Return [X, Y] of the center of cell containing provided text 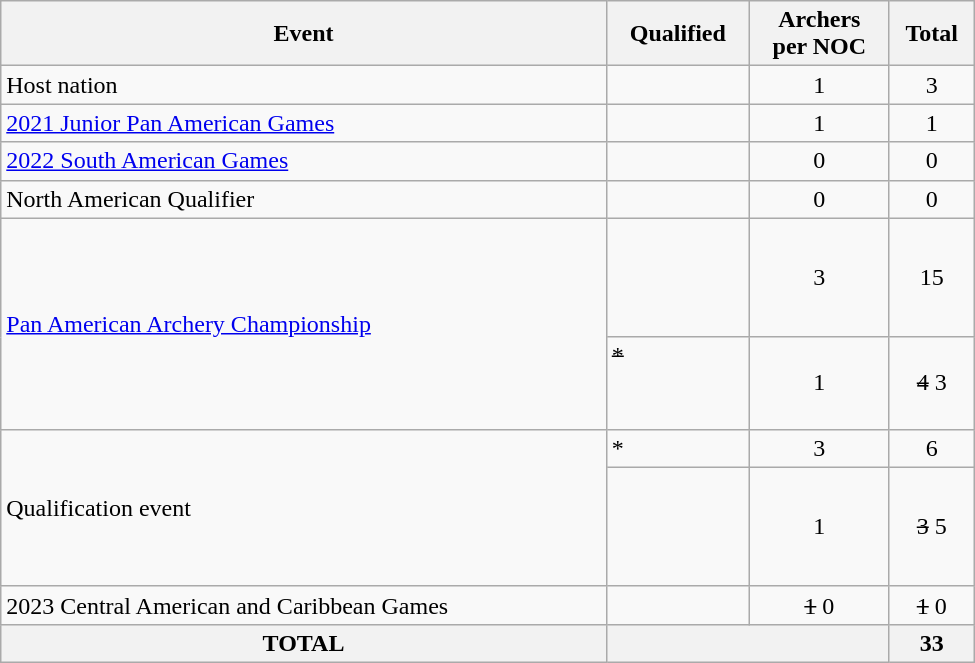
TOTAL [304, 643]
6 [932, 448]
3 5 [932, 526]
Pan American Archery Championship [304, 324]
33 [932, 643]
Qualified [678, 34]
2023 Central American and Caribbean Games [304, 605]
2021 Junior Pan American Games [304, 123]
Archers per NOC [819, 34]
Total [932, 34]
North American Qualifier [304, 199]
15 [932, 278]
2022 South American Games [304, 161]
Qualification event [304, 508]
4 3 [932, 383]
Host nation [304, 85]
Event [304, 34]
